Detect which cell encompasses the target text, then output its (X, Y) center coordinate. 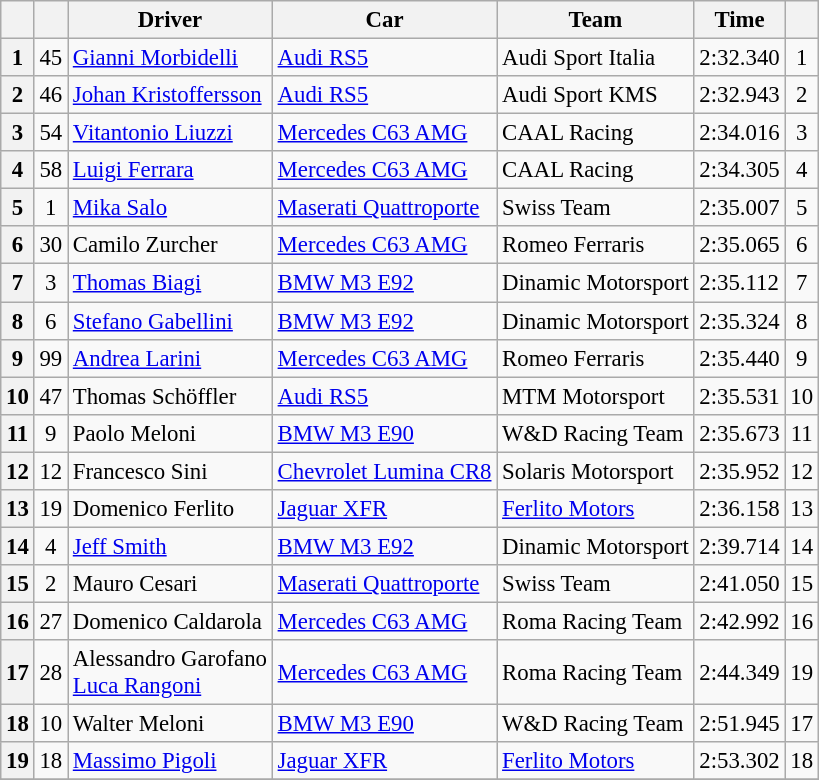
Jeff Smith (170, 546)
2:32.340 (740, 58)
Solaris Motorsport (596, 471)
2:34.305 (740, 170)
Stefano Gabellini (170, 321)
2:42.992 (740, 621)
27 (50, 621)
2:35.112 (740, 283)
Massimo Pigoli (170, 761)
Audi Sport KMS (596, 95)
2:35.531 (740, 396)
2:51.945 (740, 724)
Thomas Schöffler (170, 396)
2:35.065 (740, 245)
28 (50, 672)
30 (50, 245)
2:34.016 (740, 133)
Car (384, 20)
Vitantonio Liuzzi (170, 133)
Andrea Larini (170, 358)
Chevrolet Lumina CR8 (384, 471)
2:32.943 (740, 95)
2:35.952 (740, 471)
2:44.349 (740, 672)
Driver (170, 20)
Gianni Morbidelli (170, 58)
2:35.324 (740, 321)
99 (50, 358)
2:36.158 (740, 509)
Domenico Caldarola (170, 621)
54 (50, 133)
2:35.440 (740, 358)
2:35.673 (740, 433)
Team (596, 20)
Paolo Meloni (170, 433)
Francesco Sini (170, 471)
2:35.007 (740, 208)
Alessandro Garofano Luca Rangoni (170, 672)
46 (50, 95)
Luigi Ferrara (170, 170)
2:53.302 (740, 761)
47 (50, 396)
Johan Kristoffersson (170, 95)
Audi Sport Italia (596, 58)
2:39.714 (740, 546)
Domenico Ferlito (170, 509)
Mika Salo (170, 208)
Mauro Cesari (170, 584)
Camilo Zurcher (170, 245)
Time (740, 20)
Walter Meloni (170, 724)
58 (50, 170)
MTM Motorsport (596, 396)
Thomas Biagi (170, 283)
45 (50, 58)
2:41.050 (740, 584)
